From the cell containing the given text, extract its center point as [X, Y] coordinate. 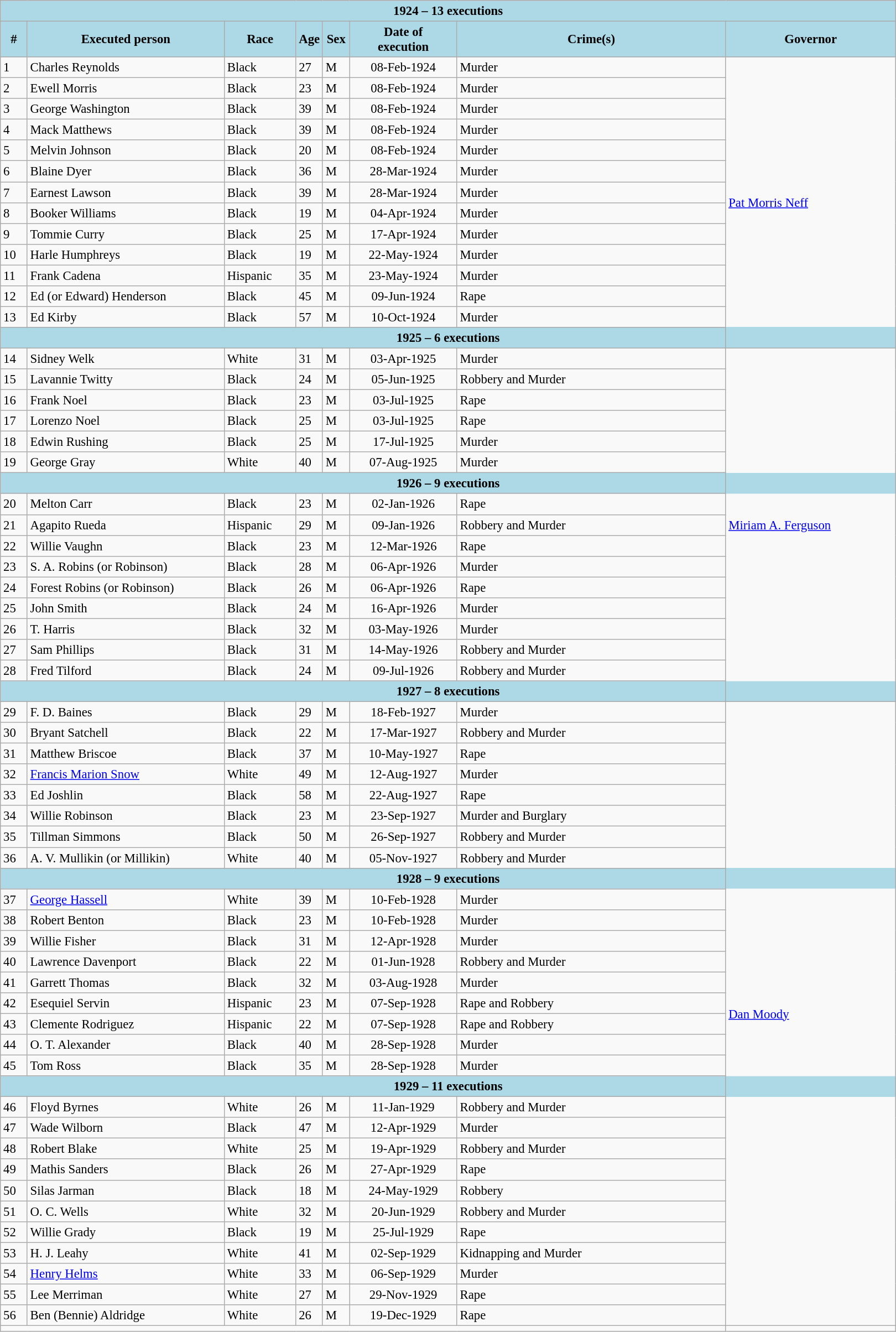
03-Apr-1925 [403, 358]
Lee Merriman [126, 1294]
01-Jun-1928 [403, 962]
12-Mar-1926 [403, 546]
1925 – 6 executions [448, 338]
Kidnapping and Murder [591, 1253]
Melton Carr [126, 504]
23-Sep-1927 [403, 816]
Matthew Briscoe [126, 754]
54 [14, 1274]
07-Aug-1925 [403, 462]
Edwin Rushing [126, 442]
14-May-1926 [403, 650]
Clemente Rodriguez [126, 1024]
11-Jan-1929 [403, 1107]
Pat Morris Neff [811, 202]
Miriam A. Ferguson [811, 524]
38 [14, 920]
58 [310, 795]
George Gray [126, 462]
Ben (Bennie) Aldridge [126, 1315]
Melvin Johnson [126, 151]
Agapito Rueda [126, 525]
Booker Williams [126, 213]
Willie Robinson [126, 816]
17-Apr-1924 [403, 234]
Willie Fisher [126, 941]
48 [14, 1149]
Ed (or Edward) Henderson [126, 296]
Age [310, 40]
Dan Moody [811, 1014]
Harle Humphreys [126, 254]
16 [14, 400]
17-Jul-1925 [403, 442]
Ed Kirby [126, 317]
Charles Reynolds [126, 67]
Fred Tilford [126, 670]
1927 – 8 executions [448, 691]
14 [14, 358]
44 [14, 1045]
A. V. Mullikin (or Millikin) [126, 858]
04-Apr-1924 [403, 213]
18-Feb-1927 [403, 712]
Willie Grady [126, 1232]
Robert Benton [126, 920]
Executed person [126, 40]
Frank Cadena [126, 275]
12-Apr-1929 [403, 1128]
Forest Robins (or Robinson) [126, 587]
Sam Phillips [126, 650]
52 [14, 1232]
1926 – 9 executions [448, 483]
1 [14, 67]
9 [14, 234]
Lorenzo Noel [126, 421]
10-Oct-1924 [403, 317]
09-Jan-1926 [403, 525]
Lawrence Davenport [126, 962]
6 [14, 171]
23-May-1924 [403, 275]
Mack Matthews [126, 130]
Ed Joshlin [126, 795]
29-Nov-1929 [403, 1294]
Henry Helms [126, 1274]
26-Sep-1927 [403, 837]
05-Jun-1925 [403, 379]
21 [14, 525]
H. J. Leahy [126, 1253]
5 [14, 151]
10 [14, 254]
Sidney Welk [126, 358]
Frank Noel [126, 400]
42 [14, 1003]
John Smith [126, 608]
27-Apr-1929 [403, 1170]
Francis Marion Snow [126, 774]
Robbery [591, 1190]
43 [14, 1024]
8 [14, 213]
09-Jul-1926 [403, 670]
Blaine Dyer [126, 171]
24-May-1929 [403, 1190]
Crime(s) [591, 40]
Lavannie Twitty [126, 379]
55 [14, 1294]
Ewell Morris [126, 89]
22-Aug-1927 [403, 795]
09-Jun-1924 [403, 296]
02-Sep-1929 [403, 1253]
19-Apr-1929 [403, 1149]
Murder and Burglary [591, 816]
12 [14, 296]
Garrett Thomas [126, 982]
22-May-1924 [403, 254]
1929 – 11 executions [448, 1086]
Silas Jarman [126, 1190]
T. Harris [126, 629]
34 [14, 816]
Sex [336, 40]
Tom Ross [126, 1066]
Robert Blake [126, 1149]
Tillman Simmons [126, 837]
03-May-1926 [403, 629]
25-Jul-1929 [403, 1232]
7 [14, 192]
Race [260, 40]
57 [310, 317]
O. T. Alexander [126, 1045]
19-Dec-1929 [403, 1315]
15 [14, 379]
George Hassell [126, 899]
Wade Wilborn [126, 1128]
56 [14, 1315]
10-May-1927 [403, 754]
S. A. Robins (or Robinson) [126, 566]
03-Aug-1928 [403, 982]
13 [14, 317]
3 [14, 109]
16-Apr-1926 [403, 608]
11 [14, 275]
53 [14, 1253]
1928 – 9 executions [448, 878]
02-Jan-1926 [403, 504]
Willie Vaughn [126, 546]
George Washington [126, 109]
1924 – 13 executions [448, 11]
Mathis Sanders [126, 1170]
Esequiel Servin [126, 1003]
17 [14, 421]
46 [14, 1107]
Tommie Curry [126, 234]
Floyd Byrnes [126, 1107]
2 [14, 89]
30 [14, 733]
20-Jun-1929 [403, 1211]
F. D. Baines [126, 712]
51 [14, 1211]
05-Nov-1927 [403, 858]
17-Mar-1927 [403, 733]
06-Sep-1929 [403, 1274]
12-Apr-1928 [403, 941]
O. C. Wells [126, 1211]
Date of execution [403, 40]
Earnest Lawson [126, 192]
Governor [811, 40]
# [14, 40]
Bryant Satchell [126, 733]
12-Aug-1927 [403, 774]
4 [14, 130]
